Return (x, y) of the center of cell containing provided text 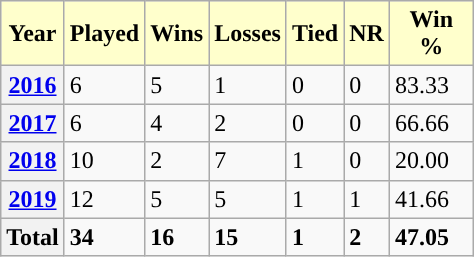
2017 (33, 123)
2016 (33, 85)
Losses (248, 34)
83.33 (431, 85)
7 (248, 161)
Win % (431, 34)
Tied (314, 34)
Total (33, 237)
15 (248, 237)
4 (177, 123)
NR (367, 34)
Wins (177, 34)
41.66 (431, 199)
16 (177, 237)
10 (104, 161)
34 (104, 237)
12 (104, 199)
2018 (33, 161)
20.00 (431, 161)
2019 (33, 199)
66.66 (431, 123)
47.05 (431, 237)
Year (33, 34)
Played (104, 34)
